For the text-containing cell, return its midpoint in (x, y) coordinate format. 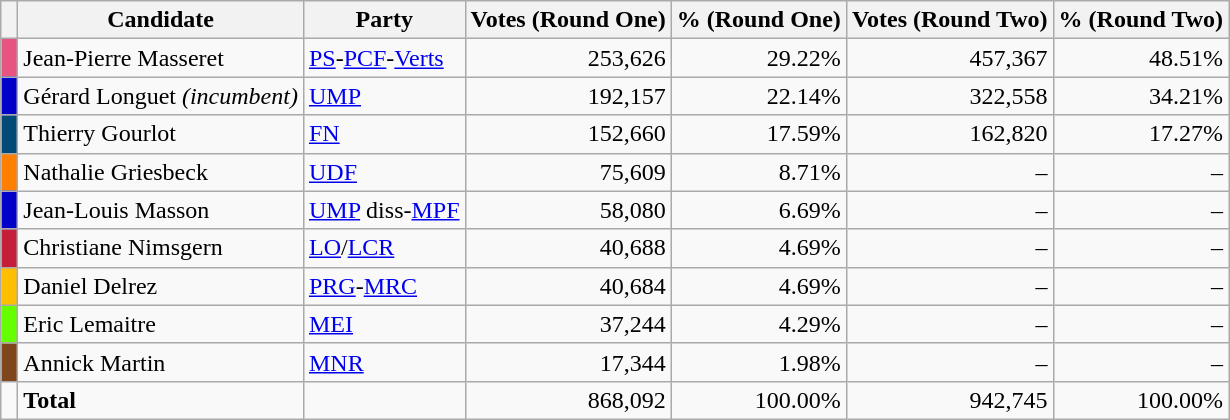
37,244 (568, 324)
192,157 (568, 96)
Annick Martin (161, 362)
1.98% (758, 362)
253,626 (568, 58)
Jean-Louis Masson (161, 210)
Jean-Pierre Masseret (161, 58)
Thierry Gourlot (161, 134)
Votes (Round One) (568, 20)
Christiane Nimsgern (161, 248)
PRG-MRC (384, 286)
58,080 (568, 210)
457,367 (950, 58)
6.69% (758, 210)
Total (161, 400)
868,092 (568, 400)
40,688 (568, 248)
322,558 (950, 96)
Gérard Longuet (incumbent) (161, 96)
PS-PCF-Verts (384, 58)
Nathalie Griesbeck (161, 172)
UDF (384, 172)
17,344 (568, 362)
942,745 (950, 400)
17.59% (758, 134)
Party (384, 20)
29.22% (758, 58)
% (Round One) (758, 20)
Daniel Delrez (161, 286)
Eric Lemaitre (161, 324)
% (Round Two) (1141, 20)
FN (384, 134)
Candidate (161, 20)
40,684 (568, 286)
22.14% (758, 96)
8.71% (758, 172)
LO/LCR (384, 248)
75,609 (568, 172)
48.51% (1141, 58)
MEI (384, 324)
34.21% (1141, 96)
17.27% (1141, 134)
MNR (384, 362)
UMP diss-MPF (384, 210)
UMP (384, 96)
162,820 (950, 134)
Votes (Round Two) (950, 20)
4.29% (758, 324)
152,660 (568, 134)
